Determine the [x, y] coordinate at the center of the cell enclosing the given text.  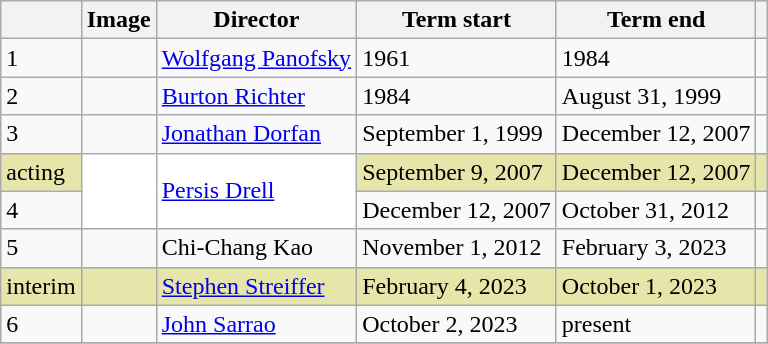
Image [118, 20]
October 1, 2023 [656, 286]
Chi-Chang Kao [256, 248]
5 [41, 248]
February 3, 2023 [656, 248]
present [656, 324]
Term start [457, 20]
February 4, 2023 [457, 286]
September 1, 1999 [457, 134]
4 [41, 210]
2 [41, 96]
6 [41, 324]
Wolfgang Panofsky [256, 58]
Persis Drell [256, 191]
October 2, 2023 [457, 324]
Jonathan Dorfan [256, 134]
October 31, 2012 [656, 210]
1961 [457, 58]
3 [41, 134]
acting [41, 172]
John Sarrao [256, 324]
interim [41, 286]
September 9, 2007 [457, 172]
Term end [656, 20]
Director [256, 20]
November 1, 2012 [457, 248]
August 31, 1999 [656, 96]
1 [41, 58]
Burton Richter [256, 96]
Stephen Streiffer [256, 286]
